Scan for the cell matching the given text and deliver its (X, Y) coordinate at center. 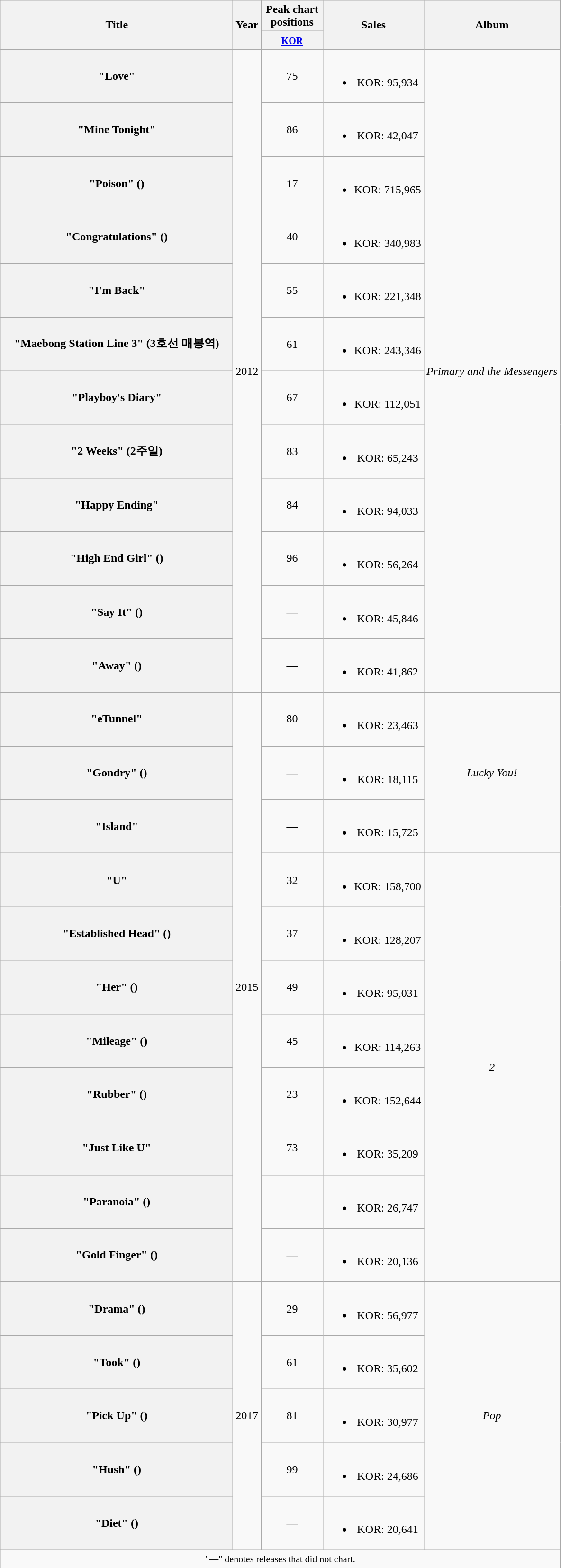
32 (292, 880)
73 (292, 1148)
"Diet" () (117, 1523)
80 (292, 720)
86 (292, 130)
"Established Head" () (117, 934)
Sales (373, 25)
KOR: 35,602 (373, 1362)
KOR: 41,862 (373, 665)
KOR: 23,463 (373, 720)
KOR: 158,700 (373, 880)
17 (292, 183)
"Took" () (117, 1362)
"eTunnel" (117, 720)
"Just Like U" (117, 1148)
KOR: 20,641 (373, 1523)
2017 (247, 1415)
"Pick Up" () (117, 1415)
55 (292, 290)
83 (292, 451)
23 (292, 1094)
"Her" () (117, 987)
KOR: 221,348 (373, 290)
"—" denotes releases that did not chart. (280, 1559)
"High End Girl" () (117, 558)
81 (292, 1415)
Year (247, 25)
"Paranoia" () (117, 1201)
99 (292, 1469)
"Mileage" () (117, 1041)
"Hush" () (117, 1469)
KOR: 35,209 (373, 1148)
KOR: 20,136 (373, 1255)
29 (292, 1308)
KOR: 56,264 (373, 558)
"Congratulations" () (117, 237)
"Poison" () (117, 183)
"Maebong Station Line 3" (3호선 매봉역) (117, 344)
Title (117, 25)
37 (292, 934)
Lucky You! (492, 773)
KOR: 128,207 (373, 934)
KOR: 95,031 (373, 987)
KOR (292, 40)
KOR: 24,686 (373, 1469)
KOR: 18,115 (373, 773)
"Rubber" () (117, 1094)
96 (292, 558)
KOR: 45,846 (373, 611)
"2 Weeks" (2주일) (117, 451)
KOR: 42,047 (373, 130)
2015 (247, 987)
45 (292, 1041)
"I'm Back" (117, 290)
KOR: 95,934 (373, 76)
2012 (247, 371)
Album (492, 25)
40 (292, 237)
"Say It" () (117, 611)
KOR: 26,747 (373, 1201)
49 (292, 987)
"Love" (117, 76)
KOR: 114,263 (373, 1041)
KOR: 30,977 (373, 1415)
2 (492, 1067)
KOR: 56,977 (373, 1308)
"Drama" () (117, 1308)
67 (292, 397)
"Playboy's Diary" (117, 397)
KOR: 715,965 (373, 183)
"U" (117, 880)
"Gondry" () (117, 773)
Primary and the Messengers (492, 371)
84 (292, 504)
KOR: 65,243 (373, 451)
"Away" () (117, 665)
"Gold Finger" () (117, 1255)
75 (292, 76)
KOR: 243,346 (373, 344)
KOR: 152,644 (373, 1094)
"Happy Ending" (117, 504)
"Mine Tonight" (117, 130)
Pop (492, 1415)
KOR: 340,983 (373, 237)
KOR: 94,033 (373, 504)
KOR: 15,725 (373, 827)
"Island" (117, 827)
KOR: 112,051 (373, 397)
Peak chart positions (292, 16)
